From the cell containing the given text, extract its center point as (x, y) coordinate. 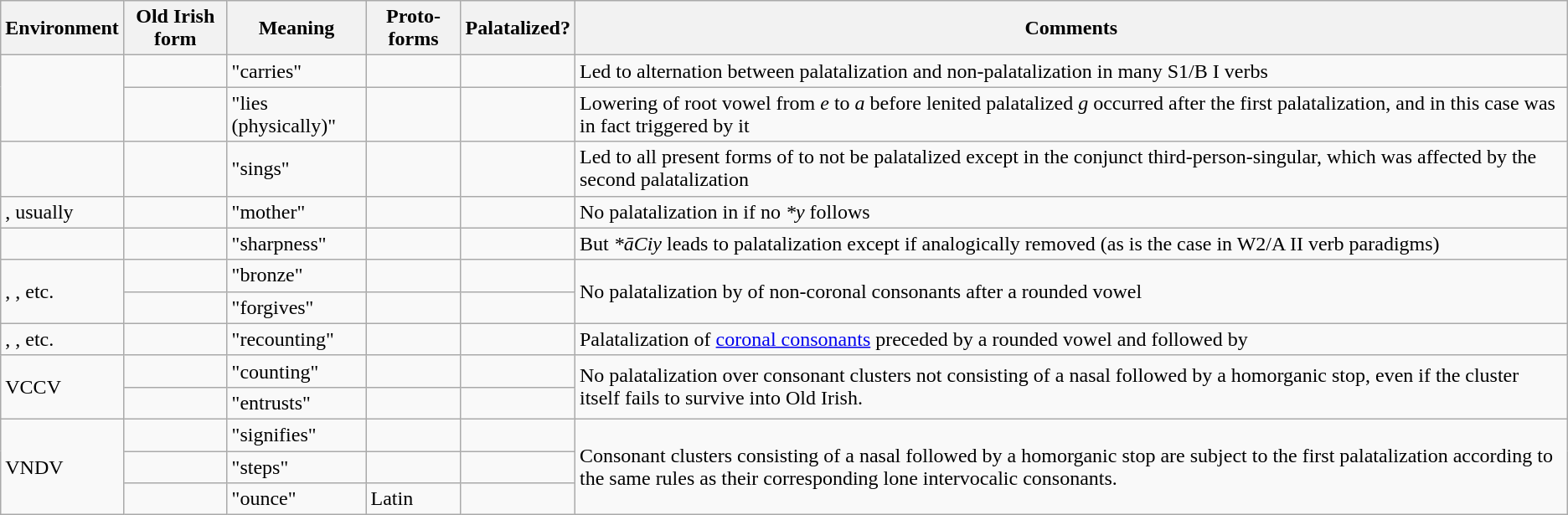
"signifies" (297, 435)
Lowering of root vowel from e to a before lenited palatalized g occurred after the first palatalization, and in this case was in fact triggered by it (1070, 114)
"sings" (297, 169)
"lies (physically)" (297, 114)
But *āCiy leads to palatalization except if analogically removed (as is the case in W2/A II verb paradigms) (1070, 244)
"bronze" (297, 276)
"mother" (297, 212)
Led to alternation between palatalization and non-palatalization in many S1/B I verbs (1070, 71)
VCCV (62, 387)
VNDV (62, 466)
Palatalized? (518, 28)
"carries" (297, 71)
, usually (62, 212)
No palatalization by of non-coronal consonants after a rounded vowel (1070, 291)
"steps" (297, 466)
Palatalization of coronal consonants preceded by a rounded vowel and followed by (1070, 339)
Comments (1070, 28)
"recounting" (297, 339)
Environment (62, 28)
"counting" (297, 371)
"entrusts" (297, 403)
"ounce" (297, 499)
Proto-forms (414, 28)
Meaning (297, 28)
Latin (414, 499)
"sharpness" (297, 244)
No palatalization in if no *y follows (1070, 212)
"forgives" (297, 307)
Old Irish form (175, 28)
Led to all present forms of to not be palatalized except in the conjunct third-person-singular, which was affected by the second palatalization (1070, 169)
